Identify which cell holds the provided text, then report its (X, Y) central coordinate. 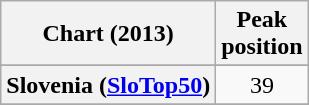
Chart (2013) (108, 34)
Slovenia (SloTop50) (108, 85)
Peakposition (262, 34)
39 (262, 85)
